Find where the given text appears and provide that cell's center as (x, y) coordinate. 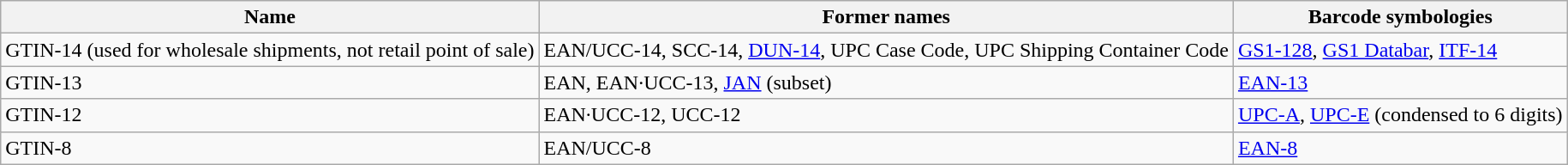
EAN-13 (1400, 82)
Name (270, 17)
GS1-128, GS1 Databar, ITF-14 (1400, 50)
GTIN-12 (270, 115)
EAN/UCC-8 (886, 148)
GTIN-14 (used for wholesale shipments, not retail point of sale) (270, 50)
EAN/UCC-14, SCC-14, DUN-14, UPC Case Code, UPC Shipping Container Code (886, 50)
GTIN-8 (270, 148)
GTIN-13 (270, 82)
EAN, EAN·UCC-13, JAN (subset) (886, 82)
Barcode symbologies (1400, 17)
EAN·UCC-12, UCC-12 (886, 115)
UPC-A, UPC-E (condensed to 6 digits) (1400, 115)
Former names (886, 17)
EAN-8 (1400, 148)
